Identify which cell holds the provided text, then report its (x, y) central coordinate. 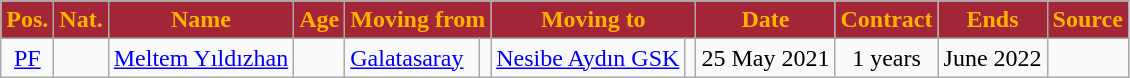
Moving to (594, 20)
Meltem Yıldızhan (200, 58)
Nat. (81, 20)
Pos. (28, 20)
Galatasaray (412, 58)
Contract (886, 20)
Nesibe Aydın GSK (588, 58)
25 May 2021 (766, 58)
Source (1088, 20)
1 years (886, 58)
Ends (992, 20)
Moving from (418, 20)
Date (766, 20)
Name (200, 20)
PF (28, 58)
June 2022 (992, 58)
Age (320, 20)
